Provide the [X, Y] coordinate of the cell's center where the given text is located.  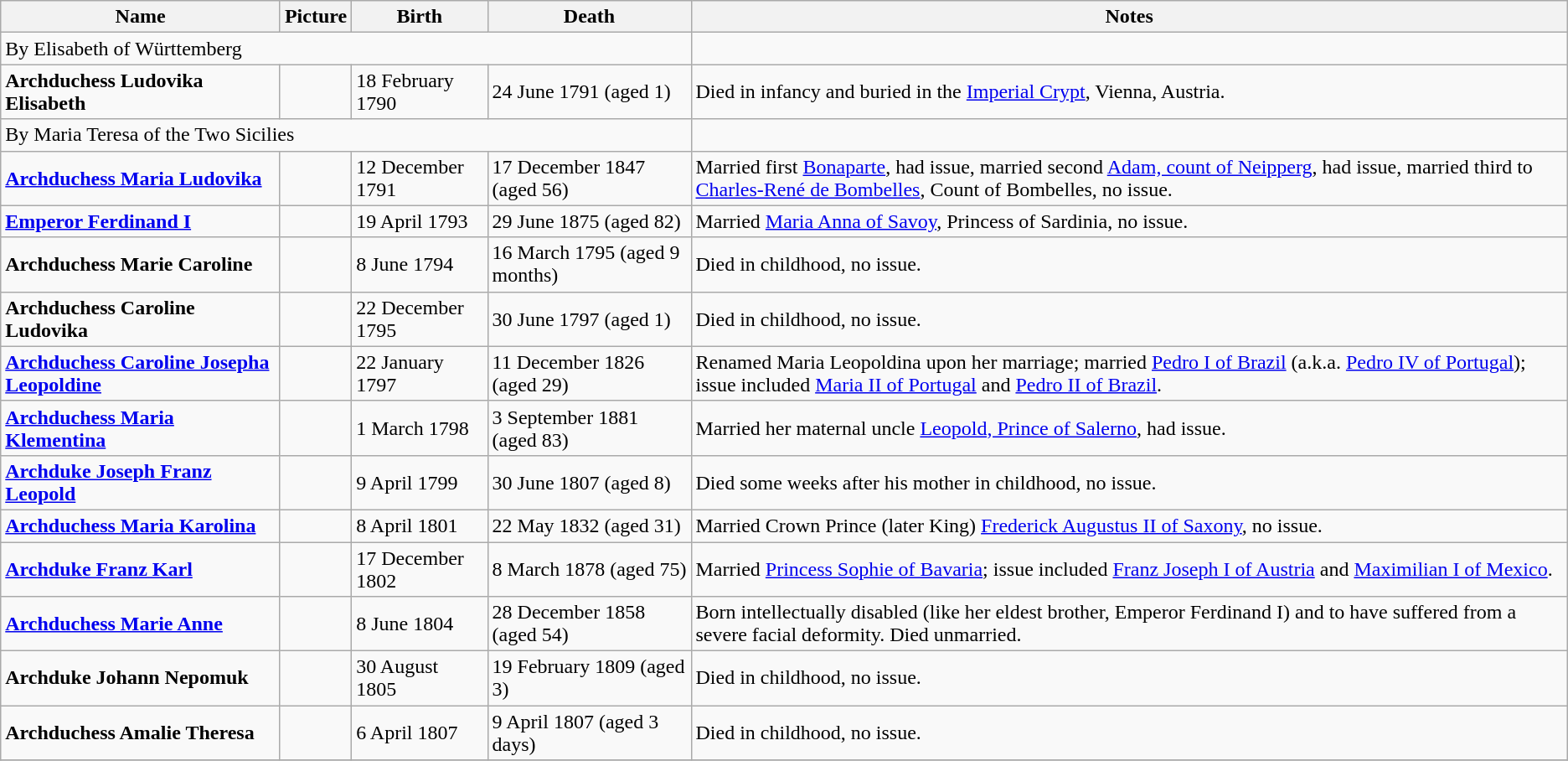
Died in infancy and buried in the Imperial Crypt, Vienna, Austria. [1129, 92]
30 June 1797 (aged 1) [590, 318]
24 June 1791 (aged 1) [590, 92]
22 January 1797 [420, 374]
22 May 1832 (aged 31) [590, 525]
Archduke Joseph Franz Leopold [141, 483]
1 March 1798 [420, 427]
Archduchess Maria Ludovika [141, 178]
28 December 1858 (aged 54) [590, 624]
Death [590, 17]
6 April 1807 [420, 733]
By Elisabeth of Württemberg [346, 49]
Died some weeks after his mother in childhood, no issue. [1129, 483]
Archduchess Marie Anne [141, 624]
Archduke Franz Karl [141, 568]
Married her maternal uncle Leopold, Prince of Salerno, had issue. [1129, 427]
Name [141, 17]
11 December 1826 (aged 29) [590, 374]
Notes [1129, 17]
3 September 1881 (aged 83) [590, 427]
22 December 1795 [420, 318]
30 August 1805 [420, 679]
8 June 1804 [420, 624]
Married Maria Anna of Savoy, Princess of Sardinia, no issue. [1129, 221]
17 December 1847 (aged 56) [590, 178]
Archduchess Caroline Josepha Leopoldine [141, 374]
Archduchess Amalie Theresa [141, 733]
18 February 1790 [420, 92]
12 December 1791 [420, 178]
29 June 1875 (aged 82) [590, 221]
Archduchess Ludovika Elisabeth [141, 92]
Archduchess Caroline Ludovika [141, 318]
By Maria Teresa of the Two Sicilies [346, 135]
Archduchess Maria Klementina [141, 427]
Archduchess Maria Karolina [141, 525]
Picture [315, 17]
Born intellectually disabled (like her eldest brother, Emperor Ferdinand I) and to have suffered from a severe facial deformity. Died unmarried. [1129, 624]
16 March 1795 (aged 9 months) [590, 265]
Archduchess Marie Caroline [141, 265]
30 June 1807 (aged 8) [590, 483]
Birth [420, 17]
Emperor Ferdinand I [141, 221]
Married Crown Prince (later King) Frederick Augustus II of Saxony, no issue. [1129, 525]
Married Princess Sophie of Bavaria; issue included Franz Joseph I of Austria and Maximilian I of Mexico. [1129, 568]
17 December 1802 [420, 568]
8 June 1794 [420, 265]
19 April 1793 [420, 221]
8 April 1801 [420, 525]
Archduke Johann Nepomuk [141, 679]
8 March 1878 (aged 75) [590, 568]
9 April 1799 [420, 483]
9 April 1807 (aged 3 days) [590, 733]
19 February 1809 (aged 3) [590, 679]
